Extract the [X, Y] coordinate from the center of the cell holding the provided text.  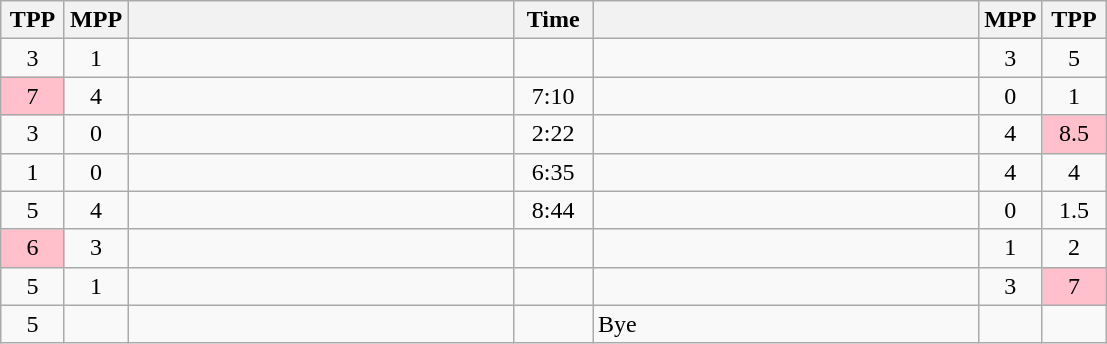
Bye [785, 324]
2 [1074, 248]
2:22 [554, 134]
8:44 [554, 210]
1.5 [1074, 210]
6:35 [554, 172]
6 [33, 248]
7:10 [554, 96]
8.5 [1074, 134]
Time [554, 20]
